Identify which cell holds the provided text, then report its (X, Y) central coordinate. 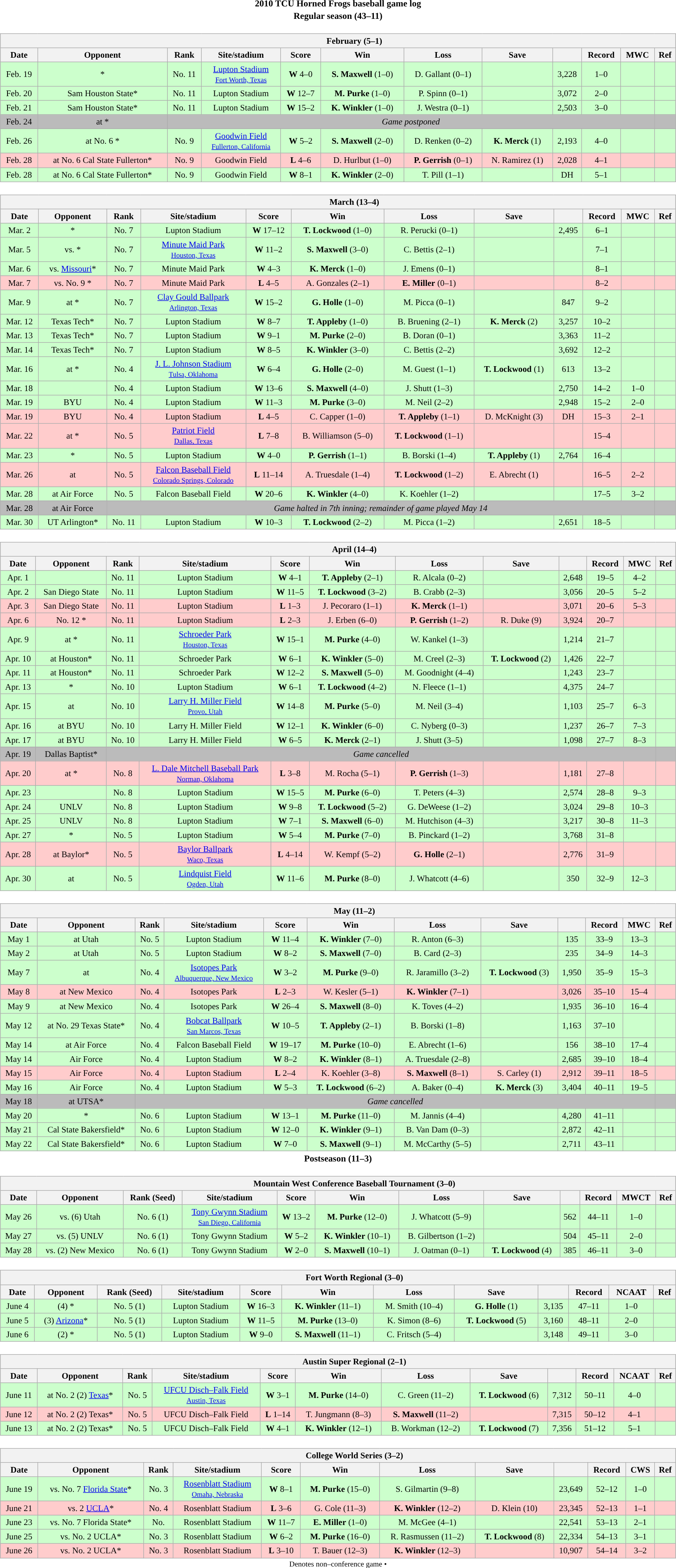
W 8–5 (269, 350)
W 13–6 (269, 388)
P. Gerrish (1–2) (439, 620)
T. Lockwood (6–2) (351, 1087)
A. Truesdale (1–4) (338, 474)
2,711 (572, 1144)
W. Kempf (5–2) (352, 855)
M. Creel (2–3) (439, 659)
M. Hutchison (4–3) (439, 821)
35–10 (604, 992)
4,280 (572, 1115)
1,935 (572, 1006)
G. DeWeese (1–2) (439, 807)
3,056 (573, 592)
MWCT (636, 1198)
K. Merck (2–1) (352, 740)
T. Lockwood (1–1) (429, 436)
50–12 (595, 1414)
S. Maxwell (3–0) (338, 250)
Fort Worth Regional (3–0) (338, 1278)
D. Gallant (0–1) (443, 74)
W 7–0 (285, 1144)
47–11 (589, 1306)
7,312 (562, 1395)
June 11 (19, 1395)
385 (570, 1250)
29–8 (605, 807)
Patriot FieldDallas, Texas (193, 436)
42–11 (604, 1130)
L 1–14 (278, 1414)
M. Guest (1–1) (429, 369)
Mar. 5 (20, 250)
21–7 (605, 640)
Apr. 23 (18, 792)
M. Purke (3–0) (338, 402)
P. Spinn (0–1) (443, 94)
June 4 (17, 1306)
13–2 (602, 369)
S. Carley (1) (519, 1073)
K. Merck (1–0) (338, 268)
18–4 (639, 1059)
Rosenblatt StadiumOmaha, Nebraska (217, 1489)
K. Toves (4–2) (438, 1006)
May 12 (19, 1026)
W 15–5 (290, 792)
Apr. 24 (18, 807)
2,028 (567, 160)
1,243 (573, 673)
Apr. 17 (18, 740)
J. L. Johnson StadiumTulsa, Oklahoma (193, 369)
Apr. 30 (18, 879)
41–11 (604, 1115)
T. Lockwood (3) (519, 973)
B. Van Dam (0–3) (438, 1130)
W. Kesler (5–1) (351, 992)
16–5 (602, 474)
A. Gonzales (2–1) (338, 283)
G. Holle (2–0) (338, 369)
W 19–17 (285, 1045)
P. Gerrish (1–3) (439, 773)
vs. (5) UNLV (80, 1236)
K. Winkler (12–2) (427, 1508)
4–2 (640, 578)
Apr. 20 (18, 773)
L 4–14 (290, 855)
K. Winkler (8–1) (351, 1059)
52–13 (607, 1508)
54–14 (607, 1551)
R. Duke (9) (521, 620)
J. Shutt (1–3) (429, 388)
May (11–2) (338, 911)
K. Winkler (3–0) (338, 350)
Dallas Baptist* (71, 754)
2,750 (568, 388)
K. Winkler (7–0) (351, 939)
May 8 (19, 992)
27–7 (605, 740)
K. Winkler (5–0) (352, 659)
G. Holle (2–1) (439, 855)
M. Purke (5–0) (352, 706)
T. Appleby (1–1) (429, 417)
C. Bettis (2–2) (429, 350)
No. (158, 1522)
3–1 (641, 1537)
10–2 (602, 321)
C. Bettis (2–1) (429, 250)
K. Koehler (3–8) (351, 1073)
20–7 (605, 620)
February (5–1) (338, 41)
T. Bauer (12–3) (340, 1551)
S. Maxwell (7–0) (351, 953)
1,237 (573, 726)
W 11–3 (269, 402)
5–2 (640, 592)
Minute Maid ParkHouston, Texas (193, 250)
M. Purke (1–0) (362, 94)
R. Rasmussen (11–2) (427, 1537)
3,404 (572, 1087)
Apr. 10 (18, 659)
May 1 (19, 939)
W 12–0 (285, 1130)
W 6–2 (281, 1537)
T. Pill (1–1) (443, 175)
Larry H. Miller FieldProvo, Utah (205, 706)
Apr. 15 (18, 706)
4,375 (573, 687)
31–8 (605, 835)
May 9 (19, 1006)
2,503 (567, 108)
23,345 (571, 1508)
T. Peters (4–3) (439, 792)
7–1 (602, 250)
M. Picca (1–2) (429, 522)
T. Lockwood (5) (496, 1320)
Apr. 1 (18, 578)
W 12–2 (290, 673)
W 5–3 (285, 1087)
22,541 (571, 1522)
L. Dale Mitchell Baseball ParkNorman, Oklahoma (205, 773)
M. Purke (15–0) (340, 1489)
K. Winkler (9–1) (351, 1130)
T. Appleby (1) (514, 455)
L 7–8 (269, 436)
B. Card (2–3) (438, 953)
May 15 (19, 1073)
M. McCarthy (5–5) (438, 1144)
May 16 (19, 1087)
Baylor BallparkWaco, Texas (205, 855)
Mar. 30 (20, 522)
W 10–5 (285, 1026)
at UTSA* (86, 1102)
51–12 (595, 1428)
J. Whatcott (4–6) (439, 879)
36–10 (604, 1006)
17–4 (639, 1045)
1,181 (573, 773)
Apr. 16 (18, 726)
Mar. 18 (20, 388)
Mar. 14 (20, 350)
Bobcat BallparkSan Marcos, Texas (214, 1026)
S. Maxwell (5–0) (352, 673)
31–9 (605, 855)
13–3 (639, 939)
26–7 (605, 726)
College World Series (3–2) (338, 1456)
3,135 (553, 1306)
1,163 (572, 1026)
Apr. 2 (18, 592)
Apr. 3 (18, 606)
49–11 (589, 1334)
L 4–6 (301, 160)
W 9–0 (261, 1334)
Mar. 22 (20, 436)
J. Westra (0–1) (443, 108)
W 13–2 (297, 1217)
W 6–4 (269, 369)
Mountain West Conference Baseball Tournament (3–0) (338, 1183)
54–13 (607, 1537)
vs. Missouri* (72, 268)
P. Gerrish (1–1) (338, 455)
June 26 (19, 1551)
W 13–1 (285, 1115)
S. Maxwell (8–0) (351, 1006)
M. Purke (7–0) (352, 835)
N. Ramirez (1) (517, 160)
Apr. 13 (18, 687)
M. Smith (10–4) (414, 1306)
34–9 (604, 953)
L 1–3 (290, 606)
43–11 (604, 1144)
3,026 (572, 992)
3,692 (568, 350)
L 3–6 (281, 1508)
K. Koehler (1–2) (429, 494)
10,907 (571, 1551)
40–11 (604, 1087)
D. McKnight (3) (514, 417)
M. Purke (2–0) (338, 336)
Goodwin FieldFullerton, California (241, 141)
1,098 (573, 740)
350 (573, 879)
M. Rocha (5–1) (352, 773)
Feb. 20 (19, 94)
K. Winkler (12–1) (338, 1428)
D. Renken (0–2) (443, 141)
K. Merck (1–1) (439, 606)
W 12–1 (290, 726)
W 11–2 (269, 250)
K. Winkler (4–0) (338, 494)
May 26 (18, 1217)
25–7 (605, 706)
M. Purke (16–0) (340, 1537)
3,217 (573, 821)
R. Perucki (0–1) (429, 230)
Apr. 6 (18, 620)
W 26–4 (285, 1006)
D. Klein (10) (515, 1508)
T. Lockwood (5–2) (352, 807)
T. Lockwood (1) (514, 369)
3,024 (573, 807)
23,649 (571, 1489)
W 11–4 (285, 939)
M. Picca (0–1) (429, 302)
W 2–0 (297, 1250)
7,356 (562, 1428)
S. Maxwell (4–0) (338, 388)
30–8 (605, 821)
P. Gerrish (0–1) (443, 160)
vs. (6) Utah (80, 1217)
Mar. 2 (20, 230)
Feb. 21 (19, 108)
J. Pecoraro (1–1) (352, 606)
Schroeder ParkHouston, Texas (205, 640)
Apr. 11 (18, 673)
14–3 (639, 953)
S. Maxwell (11–1) (327, 1334)
6–3 (640, 706)
1,426 (573, 659)
235 (572, 953)
Feb. 24 (19, 122)
W 16–3 (261, 1306)
Apr. 19 (18, 754)
2,648 (573, 578)
38–10 (604, 1045)
S. Maxwell (8–1) (438, 1073)
W 9–8 (290, 807)
39–11 (604, 1073)
C. Capper (1–0) (338, 417)
2,574 (573, 792)
28–8 (605, 792)
at Baylor* (71, 855)
M. McGee (4–1) (427, 1522)
Mar. 23 (20, 455)
W 12–7 (301, 94)
T. Appleby (1–0) (338, 321)
T. Lockwood (3–2) (352, 592)
Mar. 6 (20, 268)
Mar. 26 (20, 474)
B. Bruening (2–1) (429, 321)
52–12 (607, 1489)
S. Maxwell (6–0) (352, 821)
W 3–1 (278, 1395)
March (13–4) (338, 202)
B. Pinckard (1–2) (439, 835)
W 3–2 (285, 973)
S. Maxwell (1–0) (362, 74)
June 23 (19, 1522)
May 18 (19, 1102)
2,776 (573, 855)
W 11–6 (290, 879)
K. Winkler (12–3) (427, 1551)
Game postponed (410, 122)
(2) * (66, 1334)
E. Miller (1–0) (340, 1522)
17–5 (602, 494)
20–5 (605, 592)
8–1 (602, 268)
M. Purke (6–0) (352, 792)
June 25 (19, 1537)
K. Winkler (11–1) (327, 1306)
May 7 (19, 973)
J. Emens (0–1) (429, 268)
27–8 (605, 773)
3,071 (573, 606)
M. Purke (13–0) (327, 1320)
1,103 (573, 706)
2,651 (568, 522)
Mar. 13 (20, 336)
8–2 (602, 283)
2,495 (568, 230)
K. Merck (3) (519, 1087)
UFCU Disch–Falk FieldAustin, Texas (206, 1395)
Mar. 9 (20, 302)
D. Hurlbut (1–0) (362, 160)
53–13 (607, 1522)
S. Maxwell (9–1) (351, 1144)
1,214 (573, 640)
B. Workman (12–2) (426, 1428)
E. Abrecht (1–6) (438, 1045)
32–9 (605, 879)
T. Lockwood (1–2) (429, 474)
W 10–3 (269, 522)
50–11 (595, 1395)
M. Purke (10–0) (351, 1045)
T. Lockwood (7) (509, 1428)
A. Truesdale (2–8) (438, 1059)
M. Purke (4–0) (352, 640)
Game halted in 7th inning; remainder of game played May 14 (381, 508)
CWS (641, 1470)
G. Holle (1) (496, 1306)
T. Lockwood (4) (522, 1250)
L 2–4 (285, 1073)
May 27 (18, 1236)
G. Holle (1–0) (338, 302)
T. Lockwood (2–2) (338, 522)
2,912 (572, 1073)
33–9 (604, 939)
3,228 (567, 74)
Mar. 16 (20, 369)
W. Kankel (1–3) (439, 640)
9–2 (602, 302)
B. Borski (1–4) (429, 455)
UT Arlington* (72, 522)
37–10 (604, 1026)
June 19 (19, 1489)
M. Purke (9–0) (351, 973)
A. Baker (0–4) (438, 1087)
39–10 (604, 1059)
2,948 (568, 402)
9–3 (640, 792)
15–2 (602, 402)
G. Cole (11–3) (340, 1508)
44–11 (598, 1217)
W 11–7 (281, 1522)
June 12 (19, 1414)
S. Maxwell (11–2) (426, 1414)
Austin Super Regional (2–1) (338, 1361)
24–7 (605, 687)
1–1 (641, 1508)
T. Jungmann (8–3) (338, 1414)
E. Miller (0–1) (429, 283)
K. Winkler (1–0) (362, 108)
S. Maxwell (2–0) (362, 141)
7,315 (562, 1414)
C. Fritsch (5–4) (414, 1334)
46–11 (598, 1250)
Apr. 28 (18, 855)
vs. 2 UCLA* (91, 1508)
S. Gilmartin (9–8) (427, 1489)
May 20 (19, 1115)
June 5 (17, 1320)
June 21 (19, 1508)
3,257 (568, 321)
J. Erben (6–0) (352, 620)
11–3 (640, 821)
No. 12 * (71, 620)
7–3 (640, 726)
M. Neil (3–4) (439, 706)
3,148 (553, 1334)
vs. * (72, 250)
W 20–6 (269, 494)
2,872 (572, 1130)
3,924 (573, 620)
M. Purke (12–0) (357, 1217)
R. Anton (6–3) (438, 939)
35–9 (604, 973)
M. Purke (14–0) (338, 1395)
10–3 (640, 807)
K. Winkler (2–0) (362, 175)
E. Abrecht (1) (514, 474)
T. Lockwood (6) (509, 1395)
T. Lockwood (4–2) (352, 687)
45–11 (598, 1236)
Tony Gwynn StadiumSan Diego, California (229, 1217)
L 3–10 (281, 1551)
T. Lockwood (2) (521, 659)
135 (572, 939)
2,685 (572, 1059)
May 28 (18, 1250)
May 2 (19, 953)
M. Purke (8–0) (352, 879)
3,768 (573, 835)
W 9–1 (269, 336)
11–2 (602, 336)
T. Lockwood (8) (515, 1537)
J. Shutt (3–5) (439, 740)
8–3 (640, 740)
at No. 29 Texas State* (86, 1026)
May 22 (19, 1144)
M. Purke (11–0) (351, 1115)
J. Whatcott (5–9) (441, 1217)
Mar. 7 (20, 283)
N. Fleece (1–1) (439, 687)
48–11 (589, 1320)
12–2 (602, 350)
3,160 (553, 1320)
504 (570, 1236)
Feb. 26 (19, 141)
R. Jaramillo (3–2) (438, 973)
Apr. 25 (18, 821)
2,193 (567, 141)
Falcon Baseball FieldColorado Springs, Colorado (193, 474)
M. Neil (2–2) (429, 402)
2–2 (638, 474)
June 13 (19, 1428)
5–3 (640, 606)
K. Simon (8–6) (414, 1320)
Mar. 12 (20, 321)
C. Nyberg (0–3) (439, 726)
Feb. 19 (19, 74)
(4) * (66, 1306)
C. Green (11–2) (426, 1395)
14–2 (602, 388)
B. Williamson (5–0) (338, 436)
M. Goodnight (4–4) (439, 673)
B. Crabb (2–3) (439, 592)
22,334 (571, 1537)
B. Doran (0–1) (429, 336)
K. Winkler (7–1) (438, 992)
W 17–12 (269, 230)
2,764 (568, 455)
Isotopes ParkAlbuquerque, New Mexico (214, 973)
W 8–7 (269, 321)
W 14–8 (290, 706)
6–1 (602, 230)
23–7 (605, 673)
R. Alcala (0–2) (439, 578)
B. Gilbertson (1–2) (441, 1236)
vs. (2) New Mexico (80, 1250)
(3) Arizona* (66, 1320)
K. Merck (2) (514, 321)
22–7 (605, 659)
W 4–3 (269, 268)
Lupton StadiumFort Worth, Texas (241, 74)
K. Winkler (10–1) (357, 1236)
vs. No. 9 * (72, 283)
3,363 (568, 336)
W 7–1 (290, 821)
Clay Gould BallparkArlington, Texas (193, 302)
20–6 (605, 606)
T. Lockwood (1–0) (338, 230)
at No. 6 * (103, 141)
K. Winkler (6–0) (352, 726)
W 5–4 (290, 835)
April (14–4) (338, 549)
Apr. 27 (18, 835)
June 6 (17, 1334)
12–3 (640, 879)
K. Merck (1) (517, 141)
W 15–1 (290, 640)
S. Maxwell (10–1) (357, 1250)
847 (568, 302)
1,950 (572, 973)
L 11–14 (269, 474)
May 21 (19, 1130)
156 (572, 1045)
3,072 (567, 94)
613 (568, 369)
Apr. 9 (18, 640)
J. Oatman (0–1) (441, 1250)
W 6–5 (290, 740)
M. Jannis (4–4) (438, 1115)
B. Borski (1–8) (438, 1026)
562 (570, 1217)
Lindquist FieldOgden, Utah (205, 879)
L 3–8 (290, 773)
